For the text-containing cell, return its midpoint in (X, Y) coordinate format. 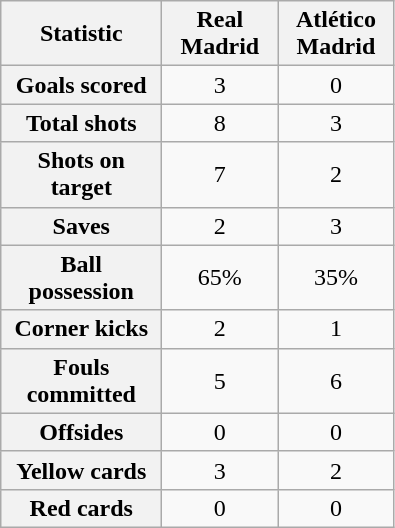
Ball possession (82, 278)
Red cards (82, 508)
Offsides (82, 432)
8 (220, 123)
Total shots (82, 123)
35% (336, 278)
Shots on target (82, 174)
Real Madrid (220, 34)
Statistic (82, 34)
Corner kicks (82, 329)
Goals scored (82, 85)
7 (220, 174)
65% (220, 278)
Saves (82, 226)
Atlético Madrid (336, 34)
5 (220, 380)
Yellow cards (82, 470)
6 (336, 380)
1 (336, 329)
Fouls committed (82, 380)
